From the cell containing the given text, extract its center point as (X, Y) coordinate. 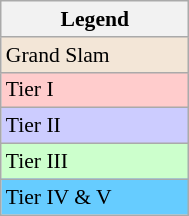
Tier II (95, 126)
Legend (95, 19)
Grand Slam (95, 55)
Tier III (95, 162)
Tier IV & V (95, 197)
Tier I (95, 90)
